Pinpoint the cell where the given text exists, returning its (X, Y) midpoint coordinate. 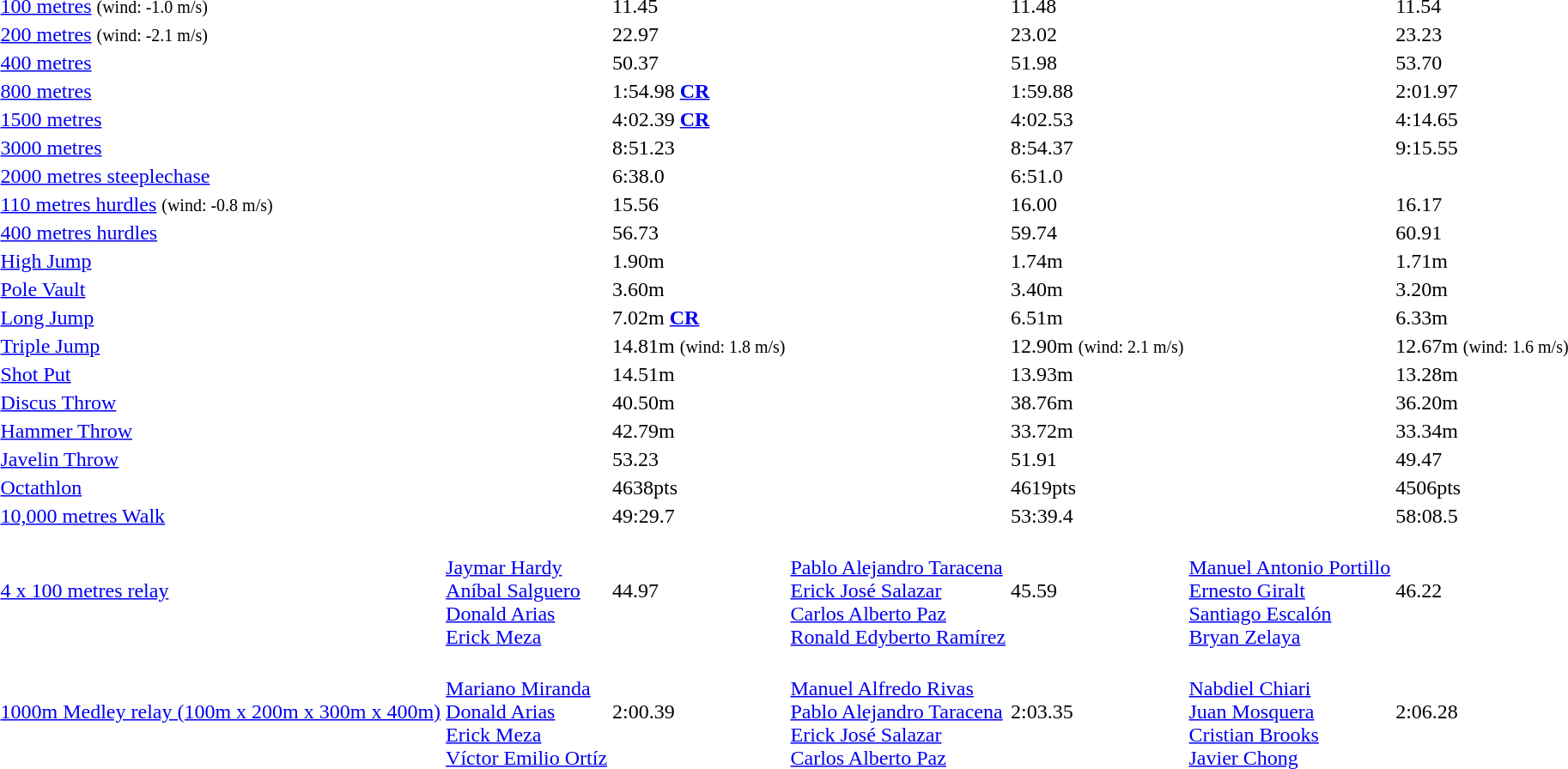
1:59.88 (1097, 91)
38.76m (1097, 403)
12.90m (wind: 2.1 m/s) (1097, 346)
44.97 (699, 590)
53.23 (699, 459)
Jaymar Hardy Aníbal Salguero Donald Arias Erick Meza (527, 590)
Manuel Antonio Portillo Ernesto Giralt Santiago Escalón Bryan Zelaya (1290, 590)
Pablo Alejandro Taracena Erick José Salazar Carlos Alberto Paz Ronald Edyberto Ramírez (898, 590)
8:51.23 (699, 148)
15.56 (699, 204)
49:29.7 (699, 516)
1:54.98 CR (699, 91)
6.51m (1097, 318)
3.60m (699, 289)
6:51.0 (1097, 176)
53:39.4 (1097, 516)
59.74 (1097, 233)
7.02m CR (699, 318)
4619pts (1097, 487)
8:54.37 (1097, 148)
16.00 (1097, 204)
14.81m (wind: 1.8 m/s) (699, 346)
23.02 (1097, 34)
22.97 (699, 34)
56.73 (699, 233)
4:02.53 (1097, 119)
14.51m (699, 374)
4638pts (699, 487)
6:38.0 (699, 176)
1.74m (1097, 261)
1.90m (699, 261)
51.91 (1097, 459)
50.37 (699, 63)
45.59 (1097, 590)
51.98 (1097, 63)
4:02.39 CR (699, 119)
40.50m (699, 403)
33.72m (1097, 431)
42.79m (699, 431)
3.40m (1097, 289)
13.93m (1097, 374)
